Capture the cell that displays the provided text and extract its [X, Y] central coordinate. 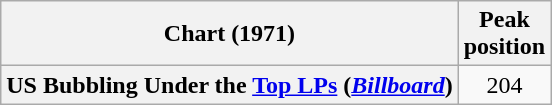
Chart (1971) [230, 34]
204 [504, 85]
Peakposition [504, 34]
US Bubbling Under the Top LPs (Billboard) [230, 85]
